Locate the cell with the specified text and output its [X, Y] center coordinate. 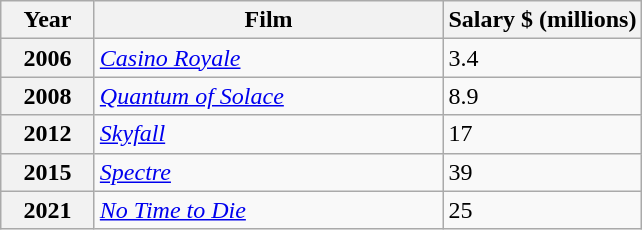
Quantum of Solace [268, 96]
2021 [48, 210]
2012 [48, 134]
2006 [48, 58]
8.9 [542, 96]
Salary $ (millions) [542, 20]
Film [268, 20]
2008 [48, 96]
3.4 [542, 58]
25 [542, 210]
Spectre [268, 172]
39 [542, 172]
No Time to Die [268, 210]
Casino Royale [268, 58]
17 [542, 134]
2015 [48, 172]
Year [48, 20]
Skyfall [268, 134]
